From the cell containing the given text, extract its center point as [X, Y] coordinate. 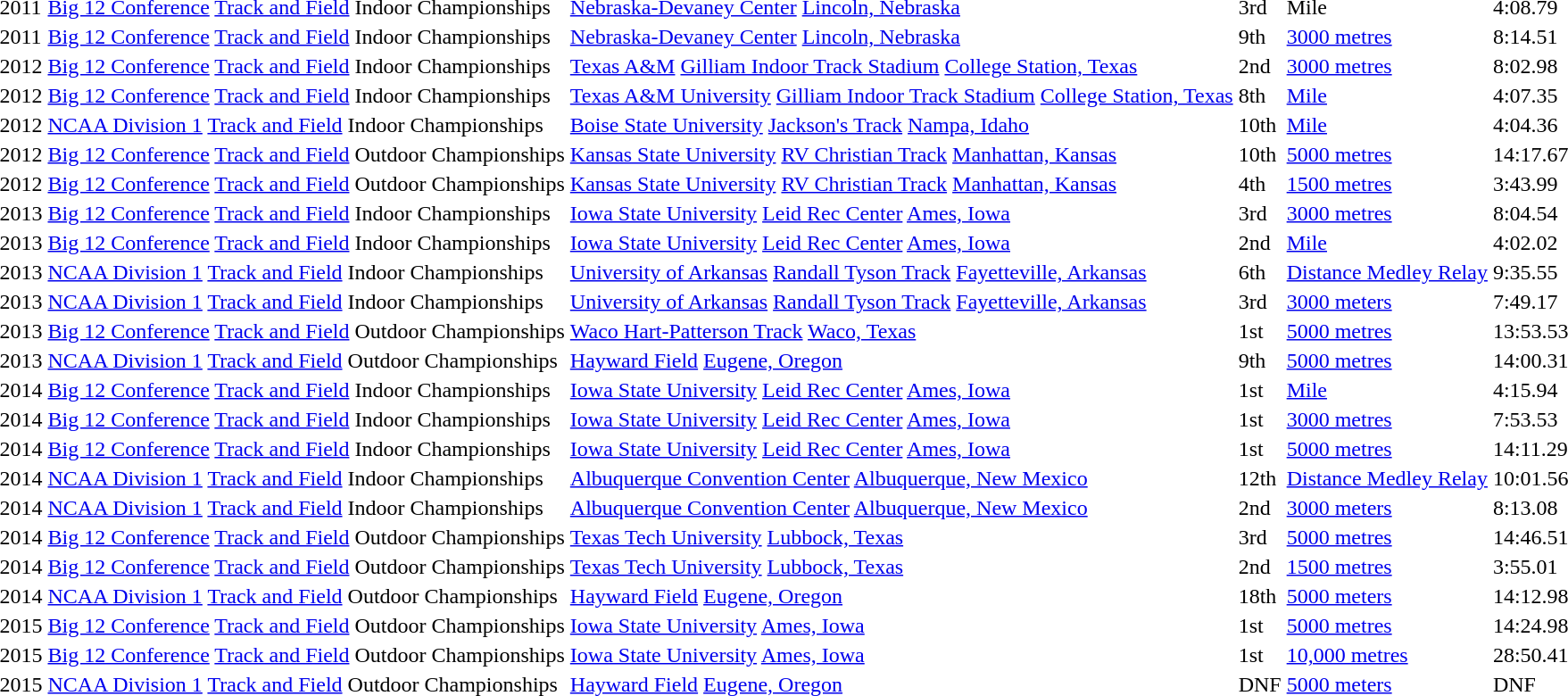
Texas A&M Gilliam Indoor Track Stadium College Station, Texas [901, 66]
Nebraska-Devaney Center Lincoln, Nebraska [901, 37]
Boise State University Jackson's Track Nampa, Idaho [901, 125]
Waco Hart-Patterson Track Waco, Texas [901, 331]
Texas A&M University Gilliam Indoor Track Stadium College Station, Texas [901, 95]
8th [1260, 95]
5000 meters [1387, 596]
10,000 metres [1387, 655]
18th [1260, 596]
4th [1260, 184]
12th [1260, 478]
6th [1260, 272]
